Find where the given text appears and provide that cell's center as [X, Y] coordinate. 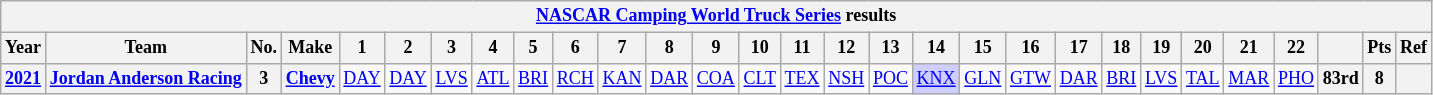
20 [1203, 48]
NASCAR Camping World Truck Series results [716, 16]
2021 [24, 78]
ATL [493, 78]
MAR [1249, 78]
KNX [936, 78]
16 [1031, 48]
13 [891, 48]
Make [310, 48]
TAL [1203, 78]
POC [891, 78]
7 [622, 48]
No. [264, 48]
NSH [846, 78]
18 [1122, 48]
19 [1162, 48]
5 [534, 48]
17 [1078, 48]
Ref [1414, 48]
KAN [622, 78]
GTW [1031, 78]
Jordan Anderson Racing [146, 78]
1 [362, 48]
CLT [760, 78]
12 [846, 48]
TEX [802, 78]
14 [936, 48]
Year [24, 48]
RCH [575, 78]
GLN [983, 78]
COA [716, 78]
22 [1296, 48]
83rd [1340, 78]
11 [802, 48]
Team [146, 48]
PHO [1296, 78]
Chevy [310, 78]
21 [1249, 48]
2 [408, 48]
15 [983, 48]
4 [493, 48]
6 [575, 48]
9 [716, 48]
Pts [1380, 48]
10 [760, 48]
